Locate the cell with the specified text and output its [X, Y] center coordinate. 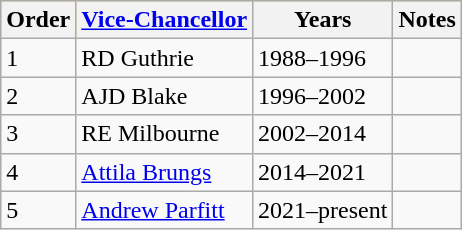
AJD Blake [164, 96]
2014–2021 [323, 172]
2021–present [323, 210]
Andrew Parfitt [164, 210]
Order [38, 20]
2002–2014 [323, 134]
RE Milbourne [164, 134]
Vice-Chancellor [164, 20]
RD Guthrie [164, 58]
Years [323, 20]
Notes [427, 20]
1988–1996 [323, 58]
2 [38, 96]
5 [38, 210]
4 [38, 172]
1 [38, 58]
1996–2002 [323, 96]
Attila Brungs [164, 172]
3 [38, 134]
